Capture the cell that displays the provided text and extract its [X, Y] central coordinate. 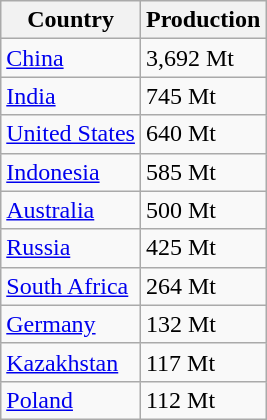
Country [71, 20]
Indonesia [71, 172]
425 Mt [202, 248]
3,692 Mt [202, 58]
132 Mt [202, 324]
Australia [71, 210]
South Africa [71, 286]
China [71, 58]
India [71, 96]
Poland [71, 400]
500 Mt [202, 210]
112 Mt [202, 400]
Russia [71, 248]
745 Mt [202, 96]
Production [202, 20]
264 Mt [202, 286]
640 Mt [202, 134]
Germany [71, 324]
United States [71, 134]
117 Mt [202, 362]
585 Mt [202, 172]
Kazakhstan [71, 362]
